Output the (X, Y) coordinate of the center of the cell containing the given text.  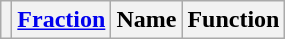
Fraction (62, 20)
Function (234, 20)
Name (146, 20)
